Return the (x, y) coordinate for the center point of the cell that contains the specified text.  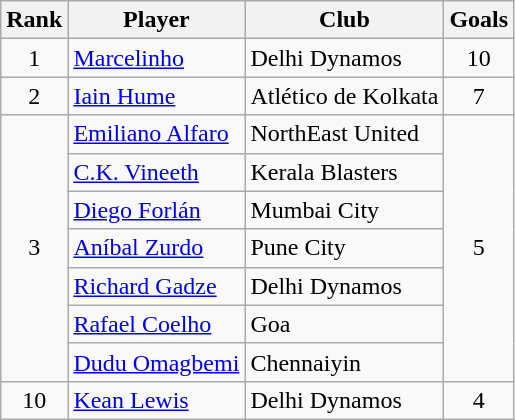
Aníbal Zurdo (156, 248)
7 (479, 96)
Rank (34, 20)
C.K. Vineeth (156, 172)
Goa (344, 324)
Kean Lewis (156, 400)
4 (479, 400)
Goals (479, 20)
Player (156, 20)
Dudu Omagbemi (156, 362)
Richard Gadze (156, 286)
Pune City (344, 248)
2 (34, 96)
Rafael Coelho (156, 324)
Diego Forlán (156, 210)
Marcelinho (156, 58)
Chennaiyin (344, 362)
Club (344, 20)
Atlético de Kolkata (344, 96)
5 (479, 248)
Emiliano Alfaro (156, 134)
1 (34, 58)
Mumbai City (344, 210)
3 (34, 248)
NorthEast United (344, 134)
Kerala Blasters (344, 172)
Iain Hume (156, 96)
